Find where the given text appears and provide that cell's center as [X, Y] coordinate. 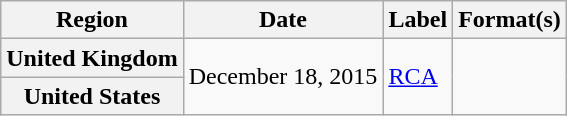
Date [283, 20]
RCA [418, 77]
Label [418, 20]
December 18, 2015 [283, 77]
Format(s) [510, 20]
Region [92, 20]
United States [92, 96]
United Kingdom [92, 58]
